Pinpoint the cell where the given text exists, returning its (x, y) midpoint coordinate. 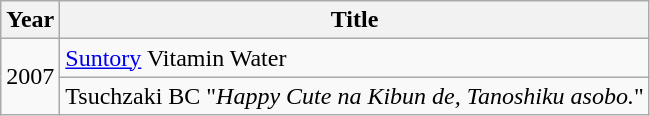
2007 (30, 77)
Tsuchzaki BC "Happy Cute na Kibun de, Tanoshiku asobo." (354, 96)
Title (354, 20)
Suntory Vitamin Water (354, 58)
Year (30, 20)
